Extract the [x, y] coordinate from the center of the cell holding the provided text.  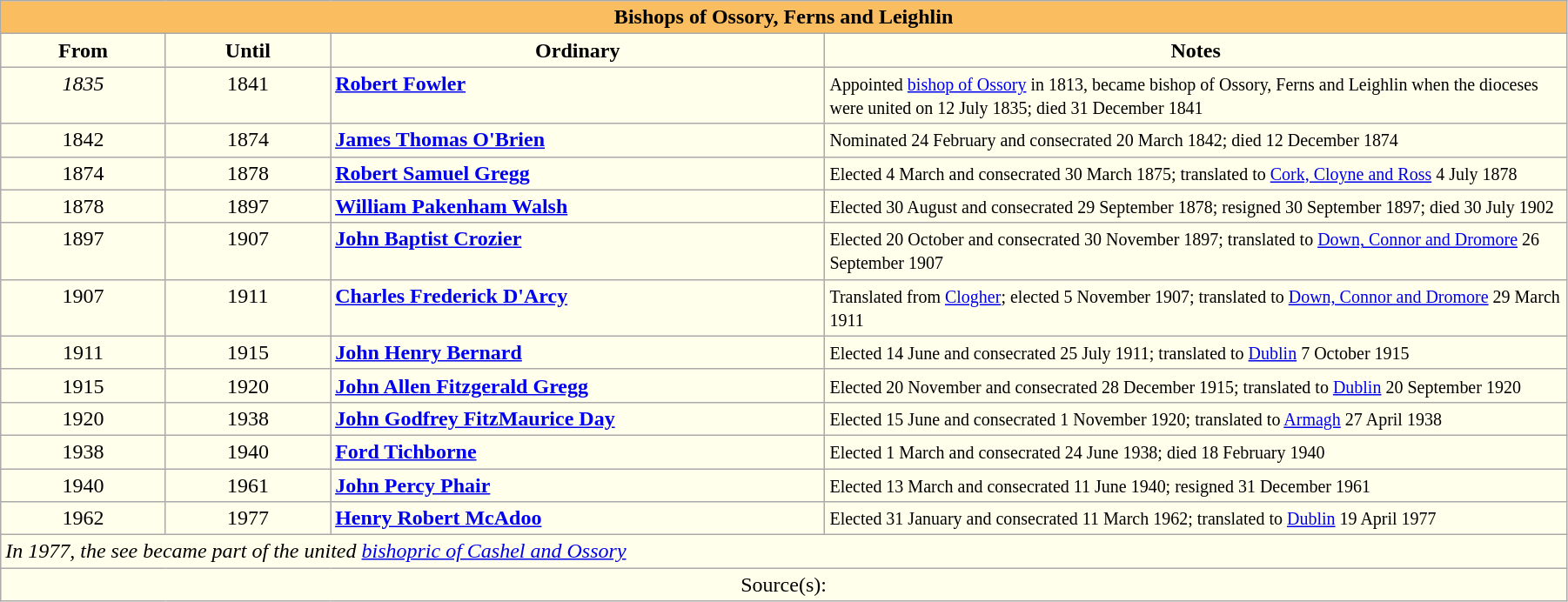
1961 [247, 485]
1835 [84, 96]
Notes [1196, 50]
Ordinary [578, 50]
John Henry Bernard [578, 352]
William Pakenham Walsh [578, 206]
Elected 1 March and consecrated 24 June 1938; died 18 February 1940 [1196, 451]
1962 [84, 518]
Elected 14 June and consecrated 25 July 1911; translated to Dublin 7 October 1915 [1196, 352]
Bishops of Ossory, Ferns and Leighlin [784, 17]
Elected 31 January and consecrated 11 March 1962; translated to Dublin 19 April 1977 [1196, 518]
John Percy Phair [578, 485]
James Thomas O'Brien [578, 140]
In 1977, the see became part of the united bishopric of Cashel and Ossory [784, 552]
Translated from Clogher; elected 5 November 1907; translated to Down, Connor and Dromore 29 March 1911 [1196, 308]
Nominated 24 February and consecrated 20 March 1842; died 12 December 1874 [1196, 140]
Elected 20 October and consecrated 30 November 1897; translated to Down, Connor and Dromore 26 September 1907 [1196, 251]
John Baptist Crozier [578, 251]
Elected 4 March and consecrated 30 March 1875; translated to Cork, Cloyne and Ross 4 July 1878 [1196, 173]
Elected 13 March and consecrated 11 June 1940; resigned 31 December 1961 [1196, 485]
Elected 20 November and consecrated 28 December 1915; translated to Dublin 20 September 1920 [1196, 385]
1977 [247, 518]
1842 [84, 140]
Robert Samuel Gregg [578, 173]
Ford Tichborne [578, 451]
Elected 15 June and consecrated 1 November 1920; translated to Armagh 27 April 1938 [1196, 418]
Henry Robert McAdoo [578, 518]
Until [247, 50]
Source(s): [784, 585]
John Godfrey FitzMaurice Day [578, 418]
Appointed bishop of Ossory in 1813, became bishop of Ossory, Ferns and Leighlin when the dioceses were united on 12 July 1835; died 31 December 1841 [1196, 96]
Robert Fowler [578, 96]
From [84, 50]
1841 [247, 96]
John Allen Fitzgerald Gregg [578, 385]
Elected 30 August and consecrated 29 September 1878; resigned 30 September 1897; died 30 July 1902 [1196, 206]
Charles Frederick D'Arcy [578, 308]
